Detect which cell encompasses the target text, then output its (X, Y) center coordinate. 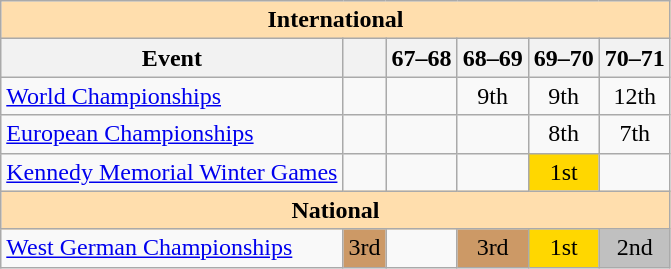
7th (634, 134)
12th (634, 96)
68–69 (492, 58)
World Championships (172, 96)
69–70 (564, 58)
67–68 (422, 58)
Event (172, 58)
European Championships (172, 134)
National (336, 210)
2nd (634, 248)
8th (564, 134)
West German Championships (172, 248)
70–71 (634, 58)
International (336, 20)
Kennedy Memorial Winter Games (172, 172)
